From the cell containing the given text, extract its center point as (x, y) coordinate. 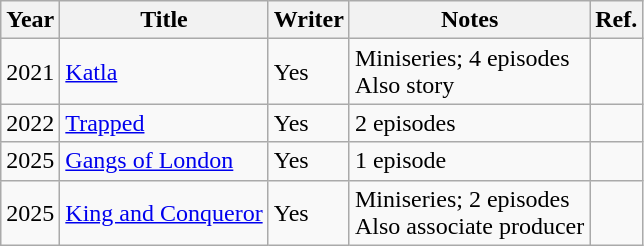
Miniseries; 2 episodesAlso associate producer (469, 212)
2 episodes (469, 123)
Katla (164, 72)
Title (164, 20)
Gangs of London (164, 161)
1 episode (469, 161)
King and Conqueror (164, 212)
Writer (308, 20)
2021 (30, 72)
Miniseries; 4 episodesAlso story (469, 72)
Trapped (164, 123)
Notes (469, 20)
2022 (30, 123)
Year (30, 20)
Ref. (616, 20)
